Return the (X, Y) coordinate for the center point of the cell that contains the specified text.  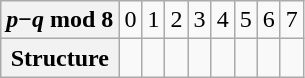
3 (200, 20)
2 (176, 20)
7 (292, 20)
5 (246, 20)
0 (130, 20)
Structure (60, 58)
p−q mod 8 (60, 20)
1 (154, 20)
4 (222, 20)
6 (268, 20)
